Locate the cell with the specified text and output its (X, Y) center coordinate. 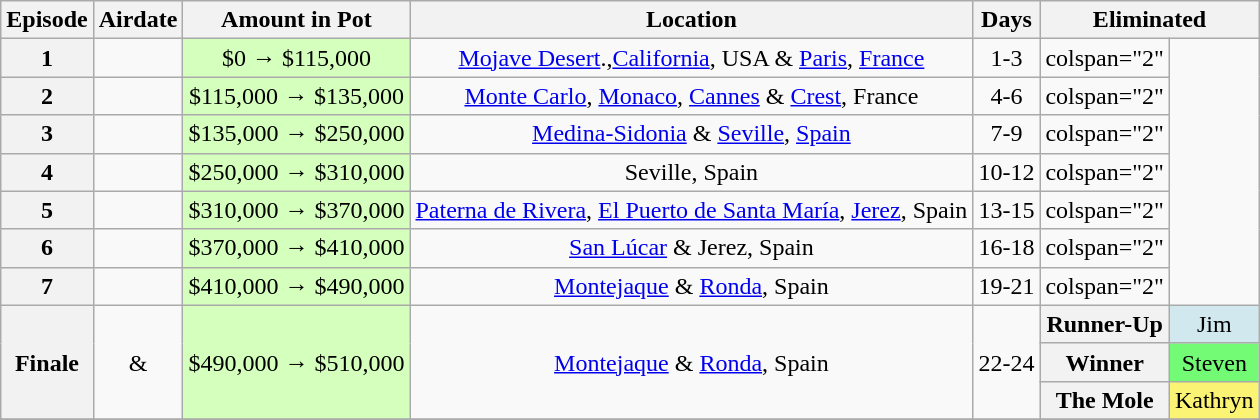
Days (1006, 20)
$135,000 → $250,000 (296, 134)
13-15 (1006, 210)
5 (47, 210)
Location (692, 20)
Amount in Pot (296, 20)
Jim (1214, 324)
$0 → $115,000 (296, 58)
$250,000 → $310,000 (296, 172)
Episode (47, 20)
Seville, Spain (692, 172)
$370,000 → $410,000 (296, 248)
6 (47, 248)
16-18 (1006, 248)
4-6 (1006, 96)
Paterna de Rivera, El Puerto de Santa María, Jerez, Spain (692, 210)
7 (47, 286)
22-24 (1006, 362)
7-9 (1006, 134)
Runner-Up (1105, 324)
$490,000 → $510,000 (296, 362)
Kathryn (1214, 400)
Finale (47, 362)
Steven (1214, 362)
& (138, 362)
$310,000 → $370,000 (296, 210)
$410,000 → $490,000 (296, 286)
$115,000 → $135,000 (296, 96)
2 (47, 96)
19-21 (1006, 286)
Monte Carlo, Monaco, Cannes & Crest, France (692, 96)
Winner (1105, 362)
The Mole (1105, 400)
1 (47, 58)
Medina-Sidonia & Seville, Spain (692, 134)
1-3 (1006, 58)
Mojave Desert.,California, USA & Paris, France (692, 58)
Eliminated (1150, 20)
Airdate (138, 20)
4 (47, 172)
3 (47, 134)
10-12 (1006, 172)
San Lúcar & Jerez, Spain (692, 248)
